Find where the given text appears and provide that cell's center as [x, y] coordinate. 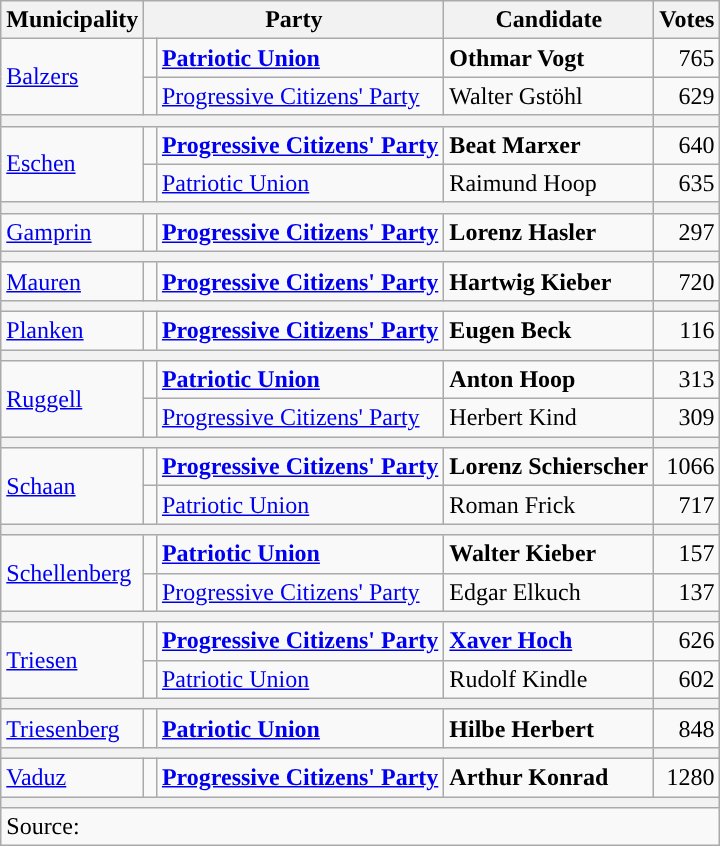
765 [687, 58]
Hilbe Herbert [549, 728]
Hartwig Kieber [549, 281]
Othmar Vogt [549, 58]
Source: [360, 827]
137 [687, 592]
157 [687, 554]
Mauren [72, 281]
297 [687, 232]
Candidate [549, 20]
1066 [687, 467]
Votes [687, 20]
Municipality [72, 20]
Party [294, 20]
Raimund Hoop [549, 183]
Eugen Beck [549, 330]
Walter Kieber [549, 554]
Edgar Elkuch [549, 592]
Anton Hoop [549, 380]
602 [687, 679]
629 [687, 96]
Beat Marxer [549, 145]
Ruggell [72, 399]
635 [687, 183]
Planken [72, 330]
Rudolf Kindle [549, 679]
Herbert Kind [549, 418]
309 [687, 418]
720 [687, 281]
717 [687, 505]
Xaver Hoch [549, 641]
313 [687, 380]
Lorenz Hasler [549, 232]
Triesen [72, 660]
Gamprin [72, 232]
Vaduz [72, 777]
Lorenz Schierscher [549, 467]
Schaan [72, 486]
Eschen [72, 164]
Schellenberg [72, 573]
Balzers [72, 77]
848 [687, 728]
640 [687, 145]
116 [687, 330]
Roman Frick [549, 505]
1280 [687, 777]
626 [687, 641]
Triesenberg [72, 728]
Walter Gstöhl [549, 96]
Arthur Konrad [549, 777]
